Identify which cell holds the provided text, then report its [x, y] central coordinate. 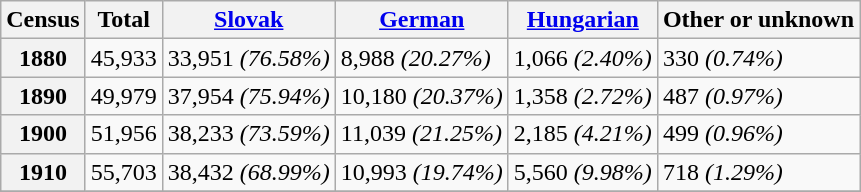
Slovak [248, 20]
1910 [43, 172]
51,956 [124, 134]
718 (1.29%) [758, 172]
499 (0.96%) [758, 134]
1,358 (2.72%) [582, 96]
Hungarian [582, 20]
37,954 (75.94%) [248, 96]
German [422, 20]
1,066 (2.40%) [582, 58]
55,703 [124, 172]
38,432 (68.99%) [248, 172]
45,933 [124, 58]
5,560 (9.98%) [582, 172]
10,993 (19.74%) [422, 172]
11,039 (21.25%) [422, 134]
Other or unknown [758, 20]
Census [43, 20]
Total [124, 20]
10,180 (20.37%) [422, 96]
2,185 (4.21%) [582, 134]
49,979 [124, 96]
1880 [43, 58]
487 (0.97%) [758, 96]
1890 [43, 96]
330 (0.74%) [758, 58]
1900 [43, 134]
38,233 (73.59%) [248, 134]
33,951 (76.58%) [248, 58]
8,988 (20.27%) [422, 58]
